Pinpoint the cell where the given text exists, returning its [X, Y] midpoint coordinate. 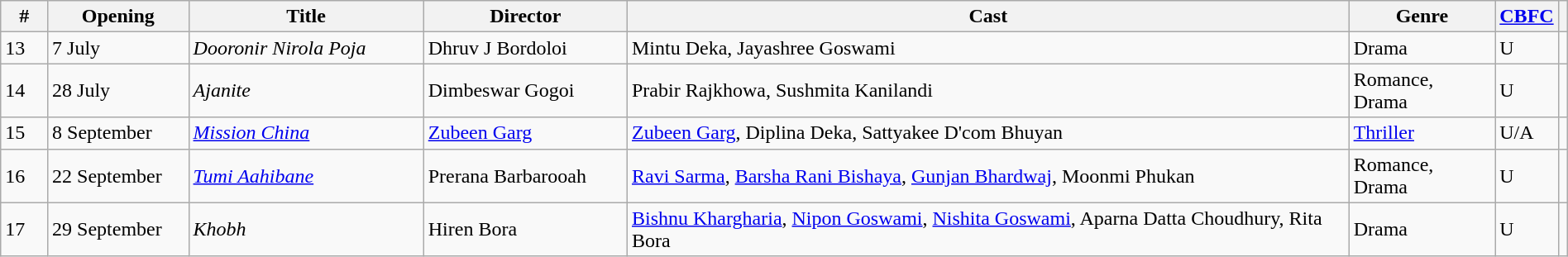
Thriller [1422, 133]
Zubeen Garg, Diplina Deka, Sattyakee D'com Bhuyan [987, 133]
Genre [1422, 17]
Hiren Bora [525, 230]
Prerana Barbarooah [525, 175]
Dooronir Nirola Poja [306, 48]
Ravi Sarma, Barsha Rani Bishaya, Gunjan Bhardwaj, Moonmi Phukan [987, 175]
17 [25, 230]
Mintu Deka, Jayashree Goswami [987, 48]
CBFC [1527, 17]
Opening [118, 17]
Prabir Rajkhowa, Sushmita Kanilandi [987, 91]
# [25, 17]
U/A [1527, 133]
8 September [118, 133]
Cast [987, 17]
7 July [118, 48]
Zubeen Garg [525, 133]
22 September [118, 175]
Tumi Aahibane [306, 175]
16 [25, 175]
Khobh [306, 230]
Title [306, 17]
29 September [118, 230]
14 [25, 91]
Ajanite [306, 91]
Dimbeswar Gogoi [525, 91]
15 [25, 133]
13 [25, 48]
Dhruv J Bordoloi [525, 48]
Bishnu Khargharia, Nipon Goswami, Nishita Goswami, Aparna Datta Choudhury, Rita Bora [987, 230]
Director [525, 17]
Mission China [306, 133]
28 July [118, 91]
